Return the [x, y] coordinate for the center point of the cell that contains the specified text.  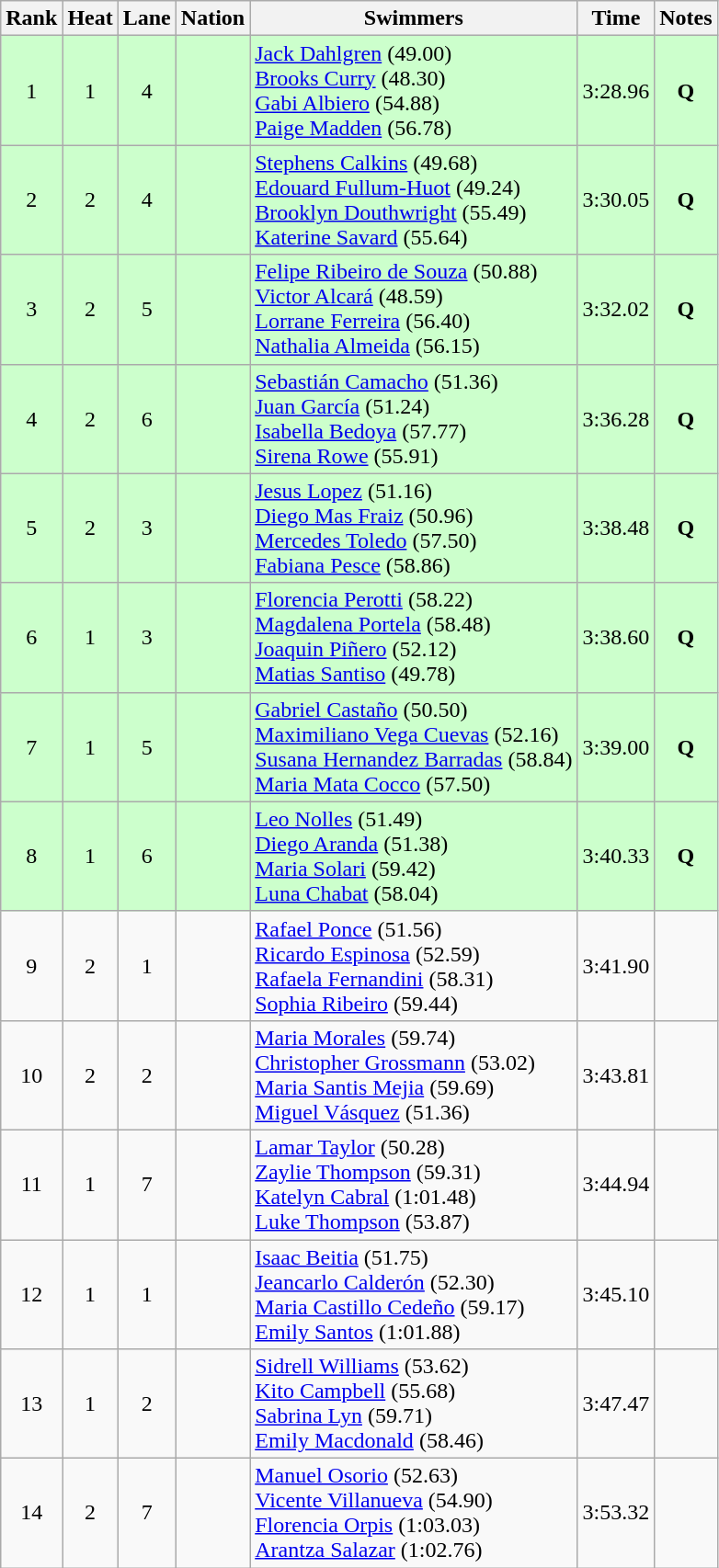
Felipe Ribeiro de Souza (50.88)Victor Alcará (48.59)Lorrane Ferreira (56.40)Nathalia Almeida (56.15) [414, 309]
3:32.02 [616, 309]
8 [31, 857]
Heat [90, 18]
Jack Dahlgren (49.00)Brooks Curry (48.30)Gabi Albiero (54.88)Paige Madden (56.78) [414, 90]
3:47.47 [616, 1404]
Sidrell Williams (53.62)Kito Campbell (55.68)Sabrina Lyn (59.71)Emily Macdonald (58.46) [414, 1404]
3:40.33 [616, 857]
Lane [147, 18]
Rank [31, 18]
9 [31, 965]
Nation [212, 18]
3:36.28 [616, 419]
Swimmers [414, 18]
Isaac Beitia (51.75)Jeancarlo Calderón (52.30)Maria Castillo Cedeño (59.17)Emily Santos (1:01.88) [414, 1294]
3:30.05 [616, 200]
13 [31, 1404]
Lamar Taylor (50.28)Zaylie Thompson (59.31)Katelyn Cabral (1:01.48)Luke Thompson (53.87) [414, 1184]
12 [31, 1294]
3:45.10 [616, 1294]
Gabriel Castaño (50.50)Maximiliano Vega Cuevas (52.16)Susana Hernandez Barradas (58.84)Maria Mata Cocco (57.50) [414, 746]
3:41.90 [616, 965]
Jesus Lopez (51.16)Diego Mas Fraiz (50.96)Mercedes Toledo (57.50)Fabiana Pesce (58.86) [414, 528]
3:39.00 [616, 746]
Maria Morales (59.74)Christopher Grossmann (53.02)Maria Santis Mejia (59.69)Miguel Vásquez (51.36) [414, 1075]
14 [31, 1513]
Rafael Ponce (51.56)Ricardo Espinosa (52.59)Rafaela Fernandini (58.31)Sophia Ribeiro (59.44) [414, 965]
Manuel Osorio (52.63)Vicente Villanueva (54.90)Florencia Orpis (1:03.03)Arantza Salazar (1:02.76) [414, 1513]
11 [31, 1184]
3:38.48 [616, 528]
3:43.81 [616, 1075]
Leo Nolles (51.49)Diego Aranda (51.38)Maria Solari (59.42)Luna Chabat (58.04) [414, 857]
Notes [686, 18]
Stephens Calkins (49.68)Edouard Fullum-Huot (49.24)Brooklyn Douthwright (55.49)Katerine Savard (55.64) [414, 200]
3:53.32 [616, 1513]
10 [31, 1075]
3:28.96 [616, 90]
Florencia Perotti (58.22)Magdalena Portela (58.48)Joaquin Piñero (52.12)Matias Santiso (49.78) [414, 638]
Time [616, 18]
Sebastián Camacho (51.36)Juan García (51.24)Isabella Bedoya (57.77)Sirena Rowe (55.91) [414, 419]
3:38.60 [616, 638]
3:44.94 [616, 1184]
